Extract the [x, y] coordinate from the center of the cell holding the provided text.  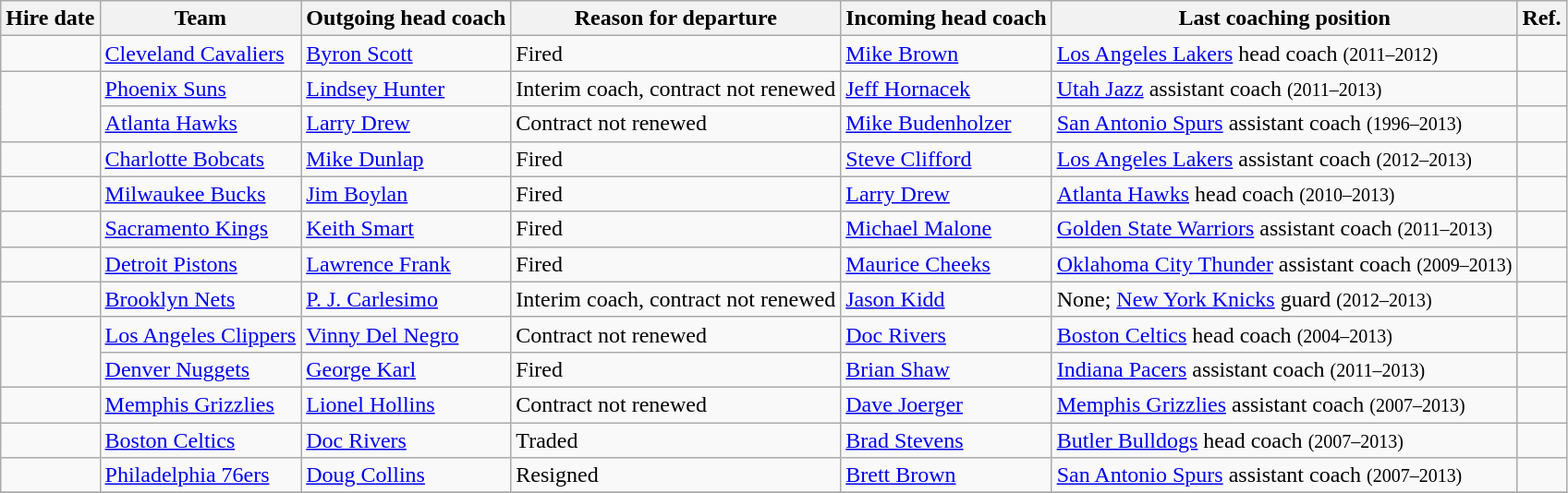
Boston Celtics head coach (2004–2013) [1284, 334]
Los Angeles Lakers assistant coach (2012–2013) [1284, 159]
Philadelphia 76ers [201, 475]
None; New York Knicks guard (2012–2013) [1284, 299]
Jeff Hornacek [946, 89]
P. J. Carlesimo [407, 299]
Denver Nuggets [201, 369]
Sacramento Kings [201, 229]
Memphis Grizzlies [201, 404]
Phoenix Suns [201, 89]
Memphis Grizzlies assistant coach (2007–2013) [1284, 404]
Maurice Cheeks [946, 264]
Mike Dunlap [407, 159]
Team [201, 18]
Los Angeles Lakers head coach (2011–2012) [1284, 54]
Keith Smart [407, 229]
Charlotte Bobcats [201, 159]
Atlanta Hawks head coach (2010–2013) [1284, 194]
Boston Celtics [201, 440]
Brooklyn Nets [201, 299]
Oklahoma City Thunder assistant coach (2009–2013) [1284, 264]
San Antonio Spurs assistant coach (2007–2013) [1284, 475]
Traded [676, 440]
Indiana Pacers assistant coach (2011–2013) [1284, 369]
Byron Scott [407, 54]
Reason for departure [676, 18]
Ref. [1541, 18]
Cleveland Cavaliers [201, 54]
Mike Budenholzer [946, 124]
Los Angeles Clippers [201, 334]
Jim Boylan [407, 194]
Atlanta Hawks [201, 124]
Dave Joerger [946, 404]
Mike Brown [946, 54]
Outgoing head coach [407, 18]
Milwaukee Bucks [201, 194]
San Antonio Spurs assistant coach (1996–2013) [1284, 124]
Detroit Pistons [201, 264]
Vinny Del Negro [407, 334]
Last coaching position [1284, 18]
Jason Kidd [946, 299]
Michael Malone [946, 229]
Brett Brown [946, 475]
Lindsey Hunter [407, 89]
George Karl [407, 369]
Lionel Hollins [407, 404]
Doug Collins [407, 475]
Butler Bulldogs head coach (2007–2013) [1284, 440]
Incoming head coach [946, 18]
Lawrence Frank [407, 264]
Resigned [676, 475]
Brian Shaw [946, 369]
Steve Clifford [946, 159]
Golden State Warriors assistant coach (2011–2013) [1284, 229]
Brad Stevens [946, 440]
Hire date [50, 18]
Utah Jazz assistant coach (2011–2013) [1284, 89]
